Detect which cell encompasses the target text, then output its (X, Y) center coordinate. 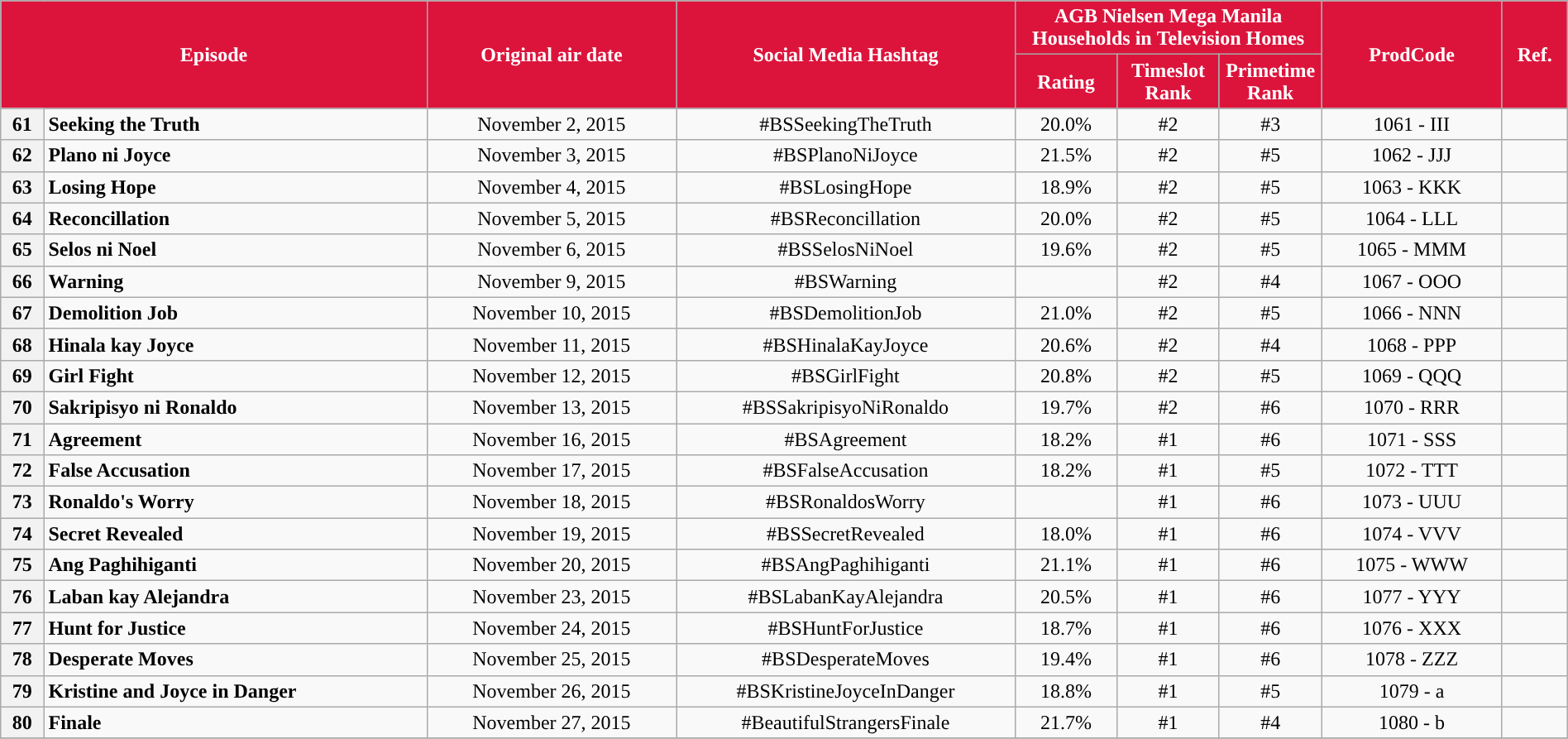
Ang Paghihiganti (235, 565)
Timeslot Rank (1169, 81)
66 (22, 281)
November 10, 2015 (551, 313)
1062 - JJJ (1412, 156)
#BSSelosNiNoel (846, 250)
73 (22, 502)
November 5, 2015 (551, 218)
80 (22, 722)
#BSKristineJoyceInDanger (846, 691)
62 (22, 156)
1067 - OOO (1412, 281)
#BSSecretRevealed (846, 534)
#BSDemolitionJob (846, 313)
#BSSakripisyoNiRonaldo (846, 407)
November 3, 2015 (551, 156)
#BSAngPaghihiganti (846, 565)
Losing Hope (235, 187)
1069 - QQQ (1412, 376)
November 19, 2015 (551, 534)
1079 - a (1412, 691)
Plano ni Joyce (235, 156)
20.6% (1066, 344)
November 4, 2015 (551, 187)
21.5% (1066, 156)
1080 - b (1412, 722)
Agreement (235, 439)
#BSLosingHope (846, 187)
21.0% (1066, 313)
18.8% (1066, 691)
#BSSeekingTheTruth (846, 124)
#BSWarning (846, 281)
November 9, 2015 (551, 281)
18.7% (1066, 628)
70 (22, 407)
20.5% (1066, 597)
64 (22, 218)
74 (22, 534)
#BSHuntForJustice (846, 628)
21.1% (1066, 565)
69 (22, 376)
Girl Fight (235, 376)
1066 - NNN (1412, 313)
November 12, 2015 (551, 376)
#BSPlanoNiJoyce (846, 156)
63 (22, 187)
Hinala kay Joyce (235, 344)
Original air date (551, 55)
1077 - YYY (1412, 597)
76 (22, 597)
#BSHinalaKayJoyce (846, 344)
November 17, 2015 (551, 471)
19.4% (1066, 660)
19.6% (1066, 250)
November 23, 2015 (551, 597)
1068 - PPP (1412, 344)
61 (22, 124)
1073 - UUU (1412, 502)
Kristine and Joyce in Danger (235, 691)
False Accusation (235, 471)
1075 - WWW (1412, 565)
21.7% (1066, 722)
65 (22, 250)
Ronaldo's Worry (235, 502)
Primetime Rank (1270, 81)
#BSGirlFight (846, 376)
Rating (1066, 81)
Episode (214, 55)
November 16, 2015 (551, 439)
1078 - ZZZ (1412, 660)
November 26, 2015 (551, 691)
Hunt for Justice (235, 628)
November 24, 2015 (551, 628)
#BSReconcillation (846, 218)
Secret Revealed (235, 534)
1074 - VVV (1412, 534)
Warning (235, 281)
1071 - SSS (1412, 439)
#3 (1270, 124)
#BSDesperateMoves (846, 660)
67 (22, 313)
November 2, 2015 (551, 124)
Reconcillation (235, 218)
19.7% (1066, 407)
1076 - XXX (1412, 628)
November 13, 2015 (551, 407)
November 27, 2015 (551, 722)
75 (22, 565)
November 6, 2015 (551, 250)
Demolition Job (235, 313)
AGB Nielsen Mega Manila Households in Television Homes (1168, 28)
77 (22, 628)
1070 - RRR (1412, 407)
Finale (235, 722)
November 25, 2015 (551, 660)
1061 - III (1412, 124)
November 20, 2015 (551, 565)
79 (22, 691)
#BeautifulStrangersFinale (846, 722)
Seeking the Truth (235, 124)
72 (22, 471)
18.9% (1066, 187)
Sakripisyo ni Ronaldo (235, 407)
18.0% (1066, 534)
November 11, 2015 (551, 344)
Desperate Moves (235, 660)
Ref. (1535, 55)
ProdCode (1412, 55)
#BSRonaldosWorry (846, 502)
1063 - KKK (1412, 187)
1072 - TTT (1412, 471)
#BSLabanKayAlejandra (846, 597)
78 (22, 660)
68 (22, 344)
Selos ni Noel (235, 250)
#BSFalseAccusation (846, 471)
Social Media Hashtag (846, 55)
#BSAgreement (846, 439)
1064 - LLL (1412, 218)
Laban kay Alejandra (235, 597)
1065 - MMM (1412, 250)
20.8% (1066, 376)
71 (22, 439)
November 18, 2015 (551, 502)
